For the text-containing cell, return its midpoint in (x, y) coordinate format. 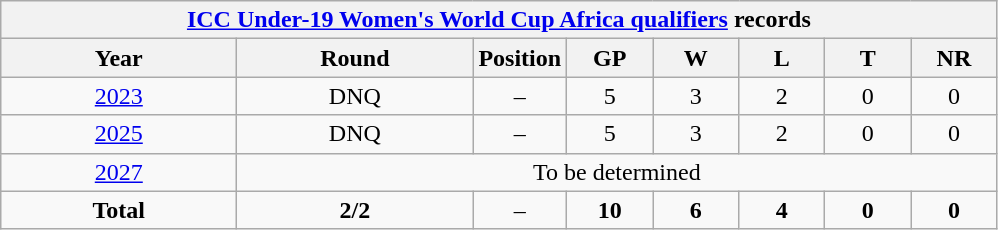
4 (782, 210)
T (868, 58)
L (782, 58)
6 (696, 210)
Total (119, 210)
NR (954, 58)
To be determined (617, 172)
Position (520, 58)
Round (355, 58)
2025 (119, 134)
W (696, 58)
2027 (119, 172)
2/2 (355, 210)
ICC Under-19 Women's World Cup Africa qualifiers records (499, 20)
2023 (119, 96)
Year (119, 58)
10 (610, 210)
GP (610, 58)
